From the cell containing the given text, extract its center point as [x, y] coordinate. 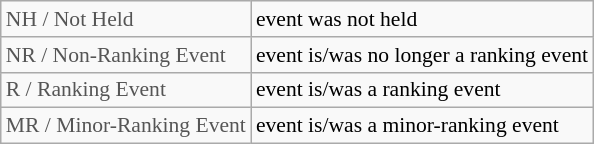
event is/was a minor-ranking event [422, 126]
NR / Non-Ranking Event [126, 55]
event is/was a ranking event [422, 90]
R / Ranking Event [126, 90]
NH / Not Held [126, 19]
event was not held [422, 19]
MR / Minor-Ranking Event [126, 126]
event is/was no longer a ranking event [422, 55]
